Output the [X, Y] coordinate of the center of the cell containing the given text.  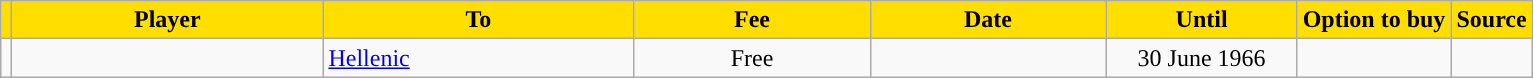
Source [1492, 20]
To [478, 20]
Fee [752, 20]
Until [1202, 20]
Option to buy [1374, 20]
Date [988, 20]
Hellenic [478, 58]
Player [168, 20]
Free [752, 58]
30 June 1966 [1202, 58]
